Extract the [X, Y] coordinate from the center of the cell holding the provided text.  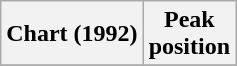
Chart (1992) [72, 34]
Peakposition [189, 34]
